Pinpoint the cell where the given text exists, returning its (X, Y) midpoint coordinate. 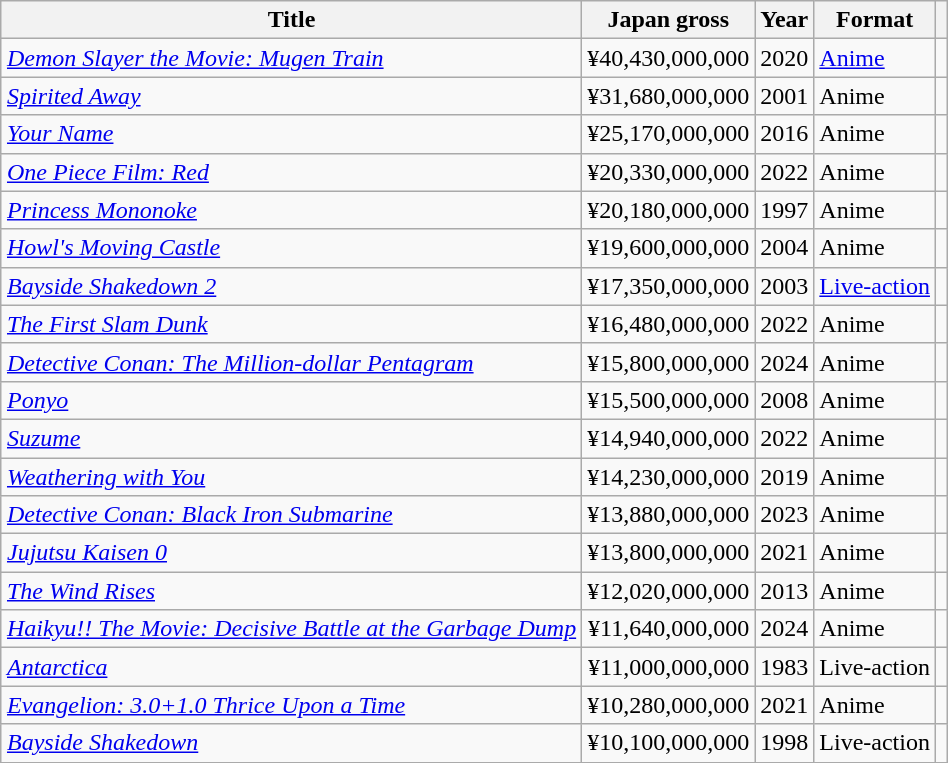
Detective Conan: Black Iron Submarine (291, 515)
Bayside Shakedown (291, 743)
¥10,280,000,000 (668, 705)
¥13,800,000,000 (668, 553)
Japan gross (668, 20)
The Wind Rises (291, 591)
¥19,600,000,000 (668, 248)
¥10,100,000,000 (668, 743)
2013 (784, 591)
¥25,170,000,000 (668, 134)
2003 (784, 286)
¥14,230,000,000 (668, 477)
Suzume (291, 438)
¥17,350,000,000 (668, 286)
Evangelion: 3.0+1.0 Thrice Upon a Time (291, 705)
Format (875, 20)
2016 (784, 134)
¥16,480,000,000 (668, 324)
¥15,800,000,000 (668, 362)
2020 (784, 58)
¥13,880,000,000 (668, 515)
Antarctica (291, 667)
¥15,500,000,000 (668, 400)
Year (784, 20)
The First Slam Dunk (291, 324)
Howl's Moving Castle (291, 248)
2008 (784, 400)
1983 (784, 667)
¥31,680,000,000 (668, 96)
Spirited Away (291, 96)
Detective Conan: The Million-dollar Pentagram (291, 362)
¥12,020,000,000 (668, 591)
Demon Slayer the Movie: Mugen Train (291, 58)
One Piece Film: Red (291, 172)
2023 (784, 515)
1998 (784, 743)
¥14,940,000,000 (668, 438)
2004 (784, 248)
¥40,430,000,000 (668, 58)
Ponyo (291, 400)
¥11,640,000,000 (668, 629)
Your Name (291, 134)
2001 (784, 96)
Bayside Shakedown 2 (291, 286)
¥20,330,000,000 (668, 172)
1997 (784, 210)
Title (291, 20)
¥11,000,000,000 (668, 667)
2019 (784, 477)
Weathering with You (291, 477)
¥20,180,000,000 (668, 210)
Jujutsu Kaisen 0 (291, 553)
Haikyu!! The Movie: Decisive Battle at the Garbage Dump (291, 629)
Princess Mononoke (291, 210)
